Determine the (x, y) coordinate at the center of the cell enclosing the given text.  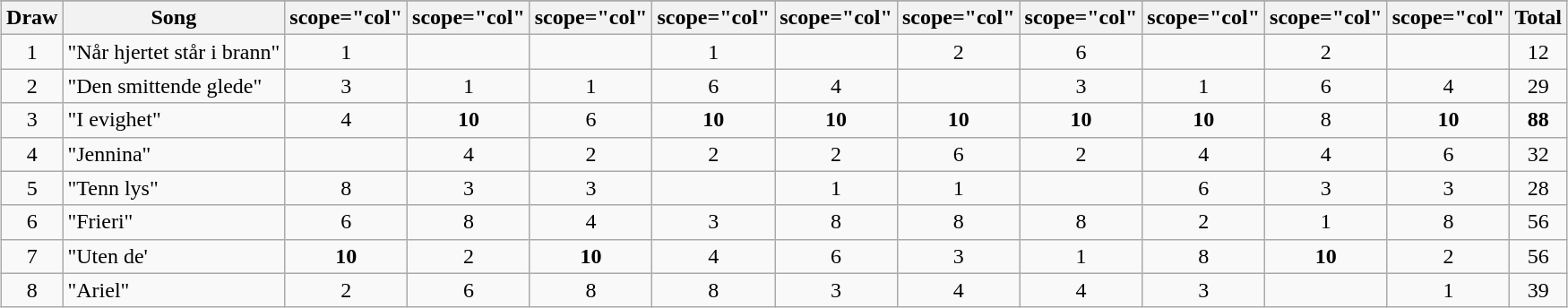
"Frieri" (174, 222)
"Når hjertet står i brann" (174, 52)
88 (1538, 120)
"Den smittende glede" (174, 86)
28 (1538, 188)
"I evighet" (174, 120)
32 (1538, 154)
Total (1538, 18)
"Jennina" (174, 154)
"Ariel" (174, 290)
29 (1538, 86)
Song (174, 18)
"Tenn lys" (174, 188)
Draw (32, 18)
39 (1538, 290)
12 (1538, 52)
5 (32, 188)
7 (32, 256)
"Uten de' (174, 256)
